Find where the given text appears and provide that cell's center as [X, Y] coordinate. 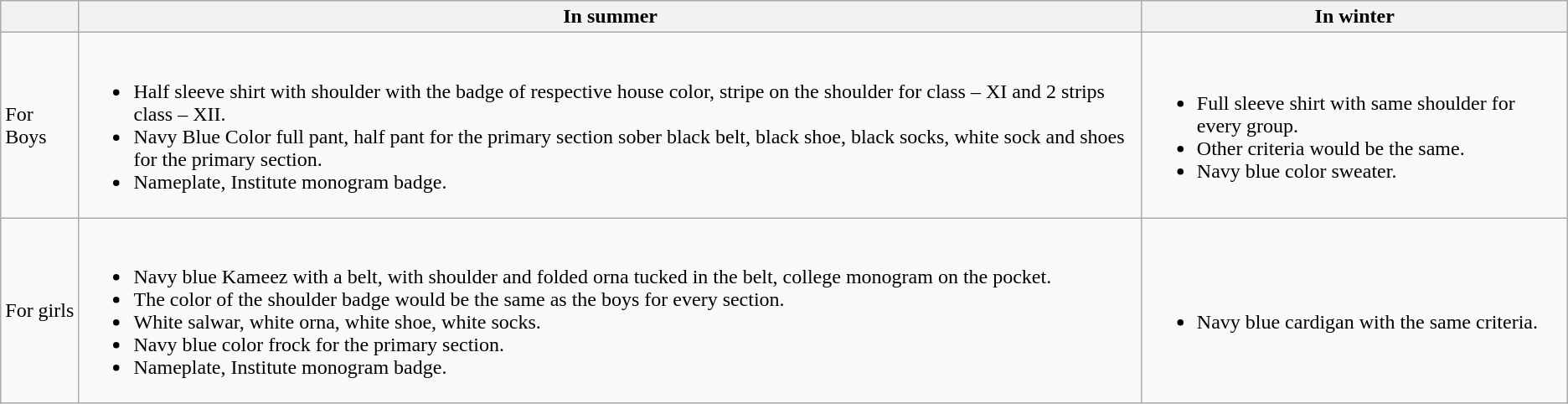
For girls [40, 310]
In summer [610, 17]
Navy blue cardigan with the same criteria. [1354, 310]
In winter [1354, 17]
Full sleeve shirt with same shoulder for every group.Other criteria would be the same.Navy blue color sweater. [1354, 126]
For Boys [40, 126]
